Locate the cell with the specified text and output its [x, y] center coordinate. 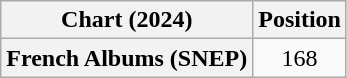
Position [300, 20]
French Albums (SNEP) [127, 58]
168 [300, 58]
Chart (2024) [127, 20]
